From the cell containing the given text, extract its center point as [x, y] coordinate. 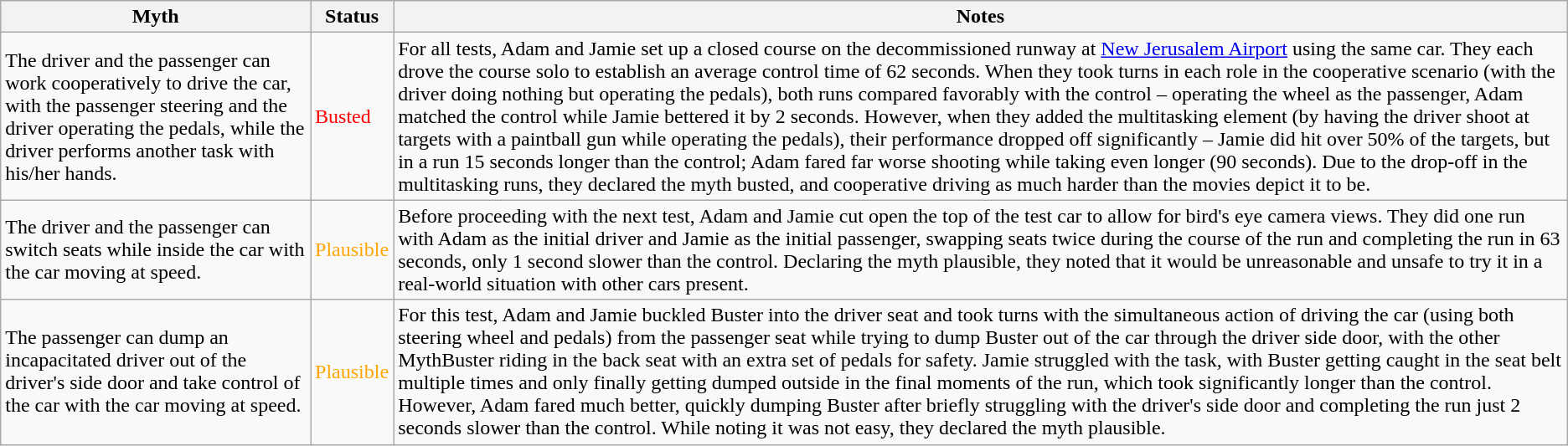
Notes [981, 17]
The passenger can dump an incapacitated driver out of the driver's side door and take control of the car with the car moving at speed. [156, 372]
Busted [352, 116]
Status [352, 17]
Myth [156, 17]
The driver and the passenger can switch seats while inside the car with the car moving at speed. [156, 249]
